Scan for the cell matching the given text and deliver its [X, Y] coordinate at center. 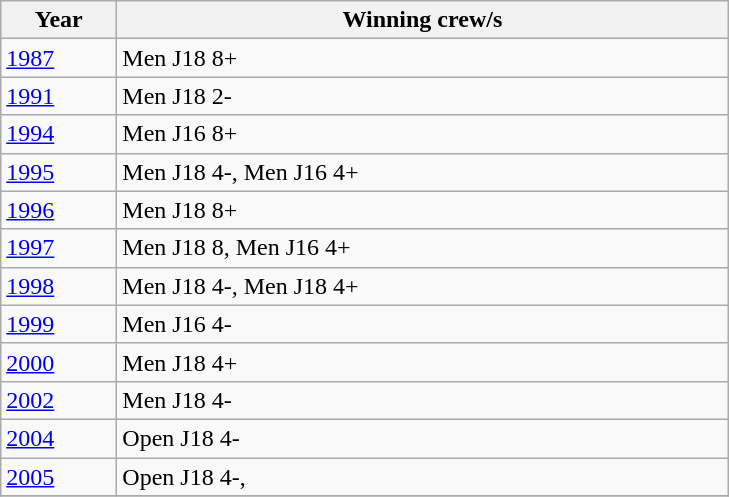
Men J18 4+ [422, 362]
2002 [59, 400]
Men J16 4- [422, 324]
1999 [59, 324]
Open J18 4-, [422, 477]
2000 [59, 362]
Men J18 2- [422, 96]
Winning crew/s [422, 20]
1998 [59, 286]
Men J18 4-, Men J18 4+ [422, 286]
Men J18 4-, Men J16 4+ [422, 172]
1995 [59, 172]
Open J18 4- [422, 438]
1997 [59, 248]
Men J16 8+ [422, 134]
1987 [59, 58]
1991 [59, 96]
1996 [59, 210]
Year [59, 20]
2004 [59, 438]
Men J18 8, Men J16 4+ [422, 248]
2005 [59, 477]
1994 [59, 134]
Men J18 4- [422, 400]
